Find where the given text appears and provide that cell's center as [X, Y] coordinate. 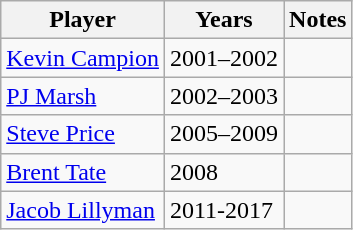
PJ Marsh [83, 96]
2008 [224, 172]
Years [224, 20]
Notes [318, 20]
2002–2003 [224, 96]
Jacob Lillyman [83, 210]
Player [83, 20]
2001–2002 [224, 58]
Brent Tate [83, 172]
Kevin Campion [83, 58]
2005–2009 [224, 134]
2011-2017 [224, 210]
Steve Price [83, 134]
